For the text-containing cell, return its midpoint in [x, y] coordinate format. 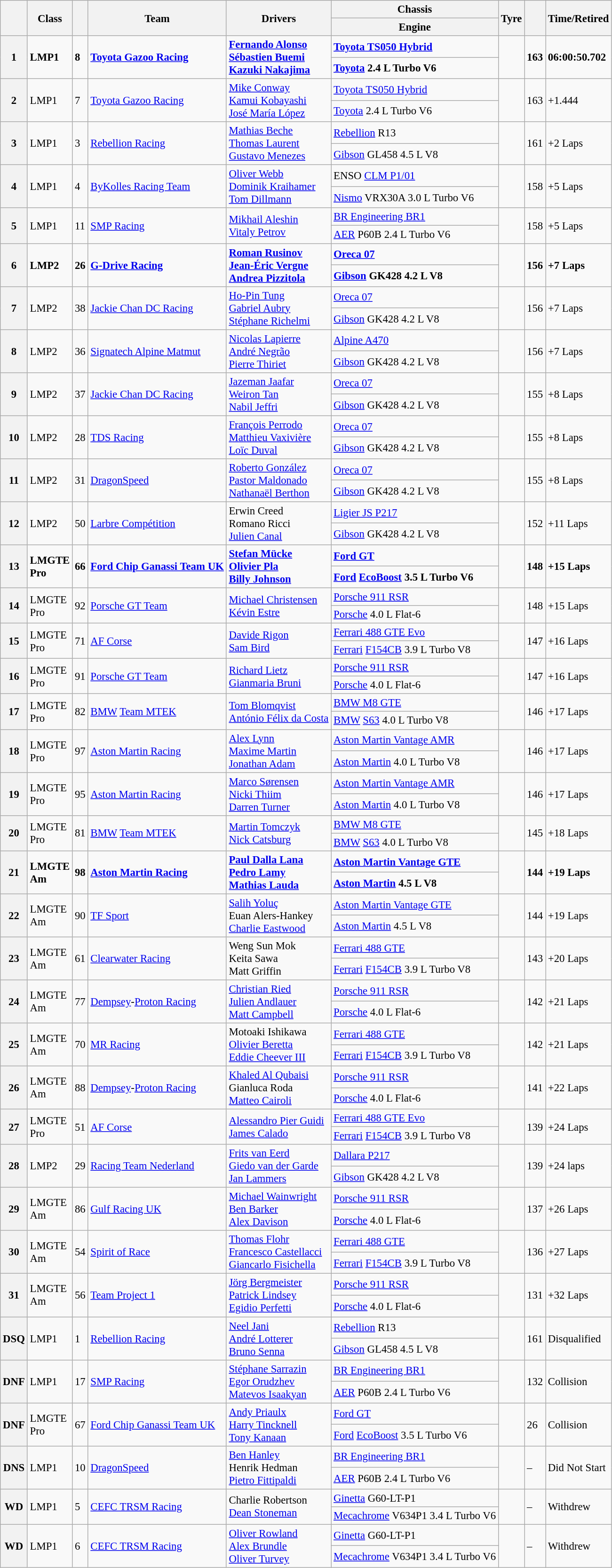
Alessandro Pier Guidi James Calado [278, 1127]
+27 Laps [579, 1253]
25 [14, 1045]
Michael Christensen Kévin Estre [278, 606]
Jazeman Jaafar Weiron Tan Nabil Jeffri [278, 394]
Larbre Compétition [157, 523]
51 [80, 1127]
38 [80, 308]
131 [535, 1295]
Roberto González Pastor Maldonado Nathanaël Berthon [278, 481]
Ho-Pin Tung Gabriel Aubry Stéphane Richelmi [278, 308]
Nicolas Lapierre André Negrão Pierre Thiriet [278, 351]
François Perrodo Matthieu Vaxivière Loïc Duval [278, 437]
Paul Dalla Lana Pedro Lamy Mathias Lauda [278, 873]
Ben Hanley Henrik Hedman Pietro Fittipaldi [278, 1467]
Mike Conway Kamui Kobayashi José María López [278, 101]
Richard Lietz Gianmaria Bruni [278, 676]
+1.444 [579, 101]
Dallara P217 [415, 1155]
67 [80, 1425]
Weng Sun Mok Keita Sawa Matt Griffin [278, 959]
Marco Sørensen Nicki Thiim Darren Turner [278, 794]
+32 Laps [579, 1295]
19 [14, 794]
50 [80, 523]
Tyre [511, 18]
152 [535, 523]
Frits van Eerd Giedo van der Garde Jan Lammers [278, 1166]
ByKolles Racing Team [157, 187]
71 [80, 641]
81 [80, 833]
18 [14, 751]
36 [80, 351]
+18 Laps [579, 833]
Jörg Bergmeister Patrick Lindsey Egidio Perfetti [278, 1295]
Davide Rigon Sam Bird [278, 641]
Charlie Robertson Dean Stoneman [278, 1506]
14 [14, 606]
145 [535, 833]
66 [80, 567]
Khaled Al Qubaisi Gianluca Roda Matteo Cairoli [278, 1088]
DNS [14, 1467]
Mikhail Aleshin Vitaly Petrov [278, 226]
2 [14, 101]
Tom Blomqvist António Félix da Costa [278, 712]
91 [80, 676]
9 [14, 394]
Fernando Alonso Sébastien Buemi Kazuki Nakajima [278, 57]
+26 Laps [579, 1209]
37 [80, 394]
16 [14, 676]
23 [14, 959]
82 [80, 712]
Nismo VRX30A 3.0 L Turbo V6 [415, 197]
90 [80, 915]
Andy Priaulx Harry Tincknell Tony Kanaan [278, 1425]
143 [535, 959]
Alex Lynn Maxime Martin Jonathan Adam [278, 751]
TDS Racing [157, 437]
141 [535, 1088]
13 [14, 567]
132 [535, 1381]
ENSO CLM P1/01 [415, 176]
27 [14, 1127]
56 [80, 1295]
+24 Laps [579, 1127]
24 [14, 1001]
+24 laps [579, 1166]
Oliver Rowland Alex Brundle Oliver Turvey [278, 1546]
+2 Laps [579, 143]
Team Project 1 [157, 1295]
Time/Retired [579, 18]
70 [80, 1045]
+11 Laps [579, 523]
Stéphane Sarrazin Egor Orudzhev Matevos Isaakyan [278, 1381]
06:00:50.702 [579, 57]
Michael Wainwright Ben Barker Alex Davison [278, 1209]
Alpine A470 [415, 340]
Motoaki Ishikawa Olivier Beretta Eddie Cheever III [278, 1045]
Gulf Racing UK [157, 1209]
Disqualified [579, 1339]
95 [80, 794]
Mathias Beche Thomas Laurent Gustavo Menezes [278, 143]
Class [50, 18]
20 [14, 833]
Christian Ried Julien Andlauer Matt Campbell [278, 1001]
98 [80, 873]
MR Racing [157, 1045]
Drivers [278, 18]
Racing Team Nederland [157, 1166]
Signatech Alpine Matmut [157, 351]
G-Drive Racing [157, 265]
137 [535, 1209]
92 [80, 606]
Stefan Mücke Olivier Pla Billy Johnson [278, 567]
97 [80, 751]
+22 Laps [579, 1088]
86 [80, 1209]
Martin Tomczyk Nick Catsburg [278, 833]
77 [80, 1001]
DSQ [14, 1339]
+20 Laps [579, 959]
30 [14, 1253]
Spirit of Race [157, 1253]
54 [80, 1253]
12 [14, 523]
15 [14, 641]
Ligier JS P217 [415, 512]
Team [157, 18]
Engine [415, 27]
Did Not Start [579, 1467]
Thomas Flohr Francesco Castellacci Giancarlo Fisichella [278, 1253]
Clearwater Racing [157, 959]
Erwin Creed Romano Ricci Julien Canal [278, 523]
61 [80, 959]
22 [14, 915]
136 [535, 1253]
Neel Jani André Lotterer Bruno Senna [278, 1339]
88 [80, 1088]
Salih Yoluç Euan Alers-Hankey Charlie Eastwood [278, 915]
21 [14, 873]
Roman Rusinov Jean-Éric Vergne Andrea Pizzitola [278, 265]
TF Sport [157, 915]
Chassis [415, 9]
Oliver Webb Dominik Kraihamer Tom Dillmann [278, 187]
